Extract the [x, y] coordinate from the center of the cell holding the provided text.  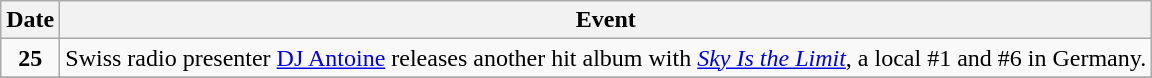
Swiss radio presenter DJ Antoine releases another hit album with Sky Is the Limit, a local #1 and #6 in Germany. [606, 58]
Date [30, 20]
Event [606, 20]
25 [30, 58]
